Capture the cell that displays the provided text and extract its (x, y) central coordinate. 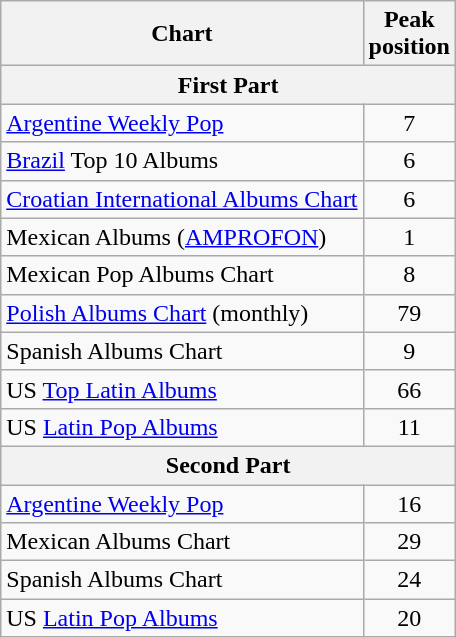
7 (409, 123)
11 (409, 427)
US Top Latin Albums (182, 389)
16 (409, 503)
Polish Albums Chart (monthly) (182, 313)
1 (409, 237)
Peakposition (409, 34)
Chart (182, 34)
First Part (228, 85)
Mexican Pop Albums Chart (182, 275)
Mexican Albums Chart (182, 542)
Brazil Top 10 Albums (182, 161)
Second Part (228, 465)
8 (409, 275)
29 (409, 542)
20 (409, 618)
79 (409, 313)
24 (409, 580)
9 (409, 351)
66 (409, 389)
Mexican Albums (AMPROFON) (182, 237)
Croatian International Albums Chart (182, 199)
